Scan for the cell matching the given text and deliver its (X, Y) coordinate at center. 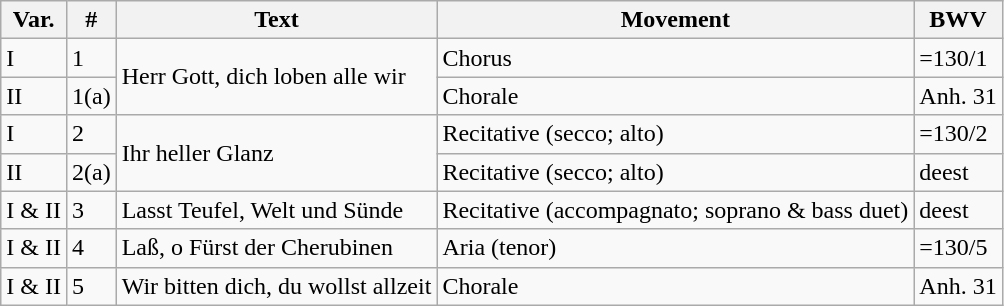
=130/1 (958, 58)
Laß, o Fürst der Cherubinen (276, 248)
1(a) (91, 96)
4 (91, 248)
Movement (676, 20)
# (91, 20)
5 (91, 286)
BWV (958, 20)
2 (91, 134)
1 (91, 58)
Recitative (accompagnato; soprano & bass duet) (676, 210)
3 (91, 210)
Text (276, 20)
=130/2 (958, 134)
Aria (tenor) (676, 248)
Lasst Teufel, Welt und Sünde (276, 210)
=130/5 (958, 248)
Ihr heller Glanz (276, 153)
2(a) (91, 172)
Chorus (676, 58)
Herr Gott, dich loben alle wir (276, 77)
Var. (34, 20)
Wir bitten dich, du wollst allzeit (276, 286)
